Return [X, Y] of the center of cell containing provided text 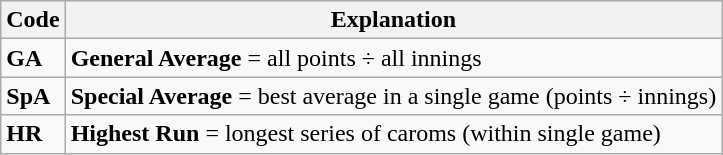
General Average = all points ÷ all innings [394, 58]
Code [33, 20]
Special Average = best average in a single game (points ÷ innings) [394, 96]
Highest Run = longest series of caroms (within single game) [394, 134]
SpA [33, 96]
Explanation [394, 20]
HR [33, 134]
GA [33, 58]
